Return the (X, Y) coordinate for the center point of the cell that contains the specified text.  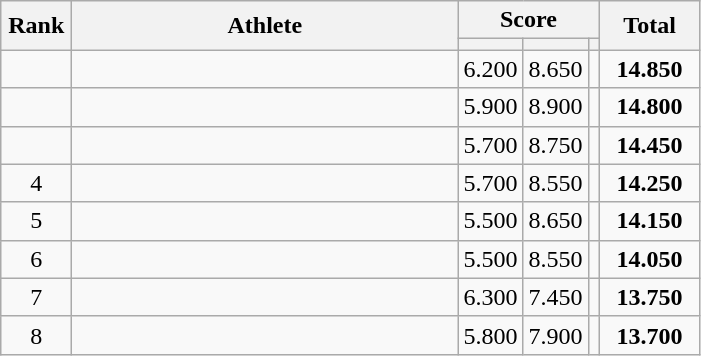
Rank (36, 26)
7 (36, 297)
13.700 (650, 335)
Total (650, 26)
5.800 (490, 335)
7.900 (556, 335)
5.900 (490, 107)
14.250 (650, 183)
Score (528, 20)
14.050 (650, 259)
14.450 (650, 145)
Athlete (265, 26)
4 (36, 183)
14.150 (650, 221)
7.450 (556, 297)
6.300 (490, 297)
5 (36, 221)
8 (36, 335)
6.200 (490, 69)
14.800 (650, 107)
14.850 (650, 69)
6 (36, 259)
8.900 (556, 107)
8.750 (556, 145)
13.750 (650, 297)
